Scan for the cell matching the given text and deliver its [x, y] coordinate at center. 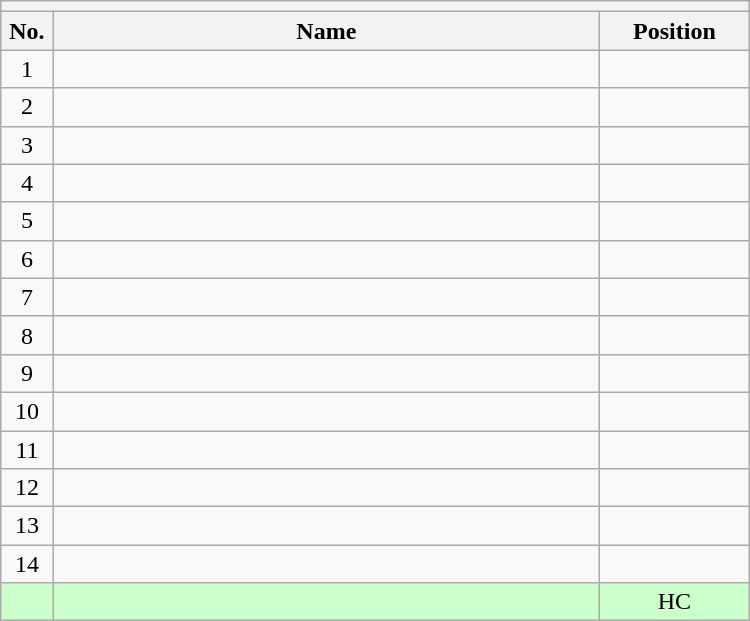
12 [27, 488]
6 [27, 259]
14 [27, 564]
11 [27, 449]
2 [27, 107]
HC [675, 602]
Position [675, 31]
4 [27, 183]
Name [326, 31]
7 [27, 297]
5 [27, 221]
10 [27, 411]
9 [27, 373]
8 [27, 335]
13 [27, 526]
3 [27, 145]
No. [27, 31]
1 [27, 69]
